Extract the (X, Y) coordinate from the center of the cell holding the provided text.  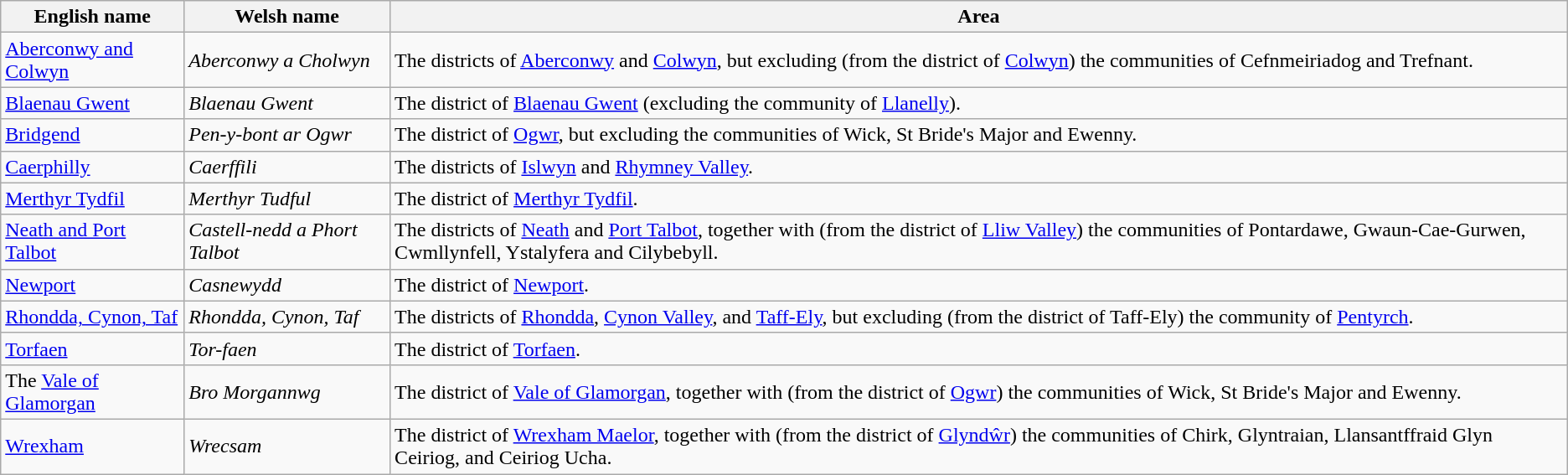
Tor-faen (287, 349)
Bro Morgannwg (287, 392)
The district of Torfaen. (979, 349)
Wrexham (92, 446)
Bridgend (92, 135)
The districts of Rhondda, Cynon Valley, and Taff-Ely, but excluding (from the district of Taff-Ely) the community of Pentyrch. (979, 317)
The districts of Aberconwy and Colwyn, but excluding (from the district of Colwyn) the communities of Cefnmeiriadog and Trefnant. (979, 60)
Welsh name (287, 17)
Wrecsam (287, 446)
The Vale of Glamorgan (92, 392)
Torfaen (92, 349)
Caerffili (287, 167)
Caerphilly (92, 167)
Neath and Port Talbot (92, 241)
Castell-nedd a Phort Talbot (287, 241)
Area (979, 17)
Newport (92, 285)
Pen-y-bont ar Ogwr (287, 135)
Aberconwy a Cholwyn (287, 60)
The district of Blaenau Gwent (excluding the community of Llanelly). (979, 103)
Aberconwy and Colwyn (92, 60)
Casnewydd (287, 285)
The districts of Islwyn and Rhymney Valley. (979, 167)
The district of Vale of Glamorgan, together with (from the district of Ogwr) the communities of Wick, St Bride's Major and Ewenny. (979, 392)
The district of Merthyr Tydfil. (979, 199)
English name (92, 17)
The district of Newport. (979, 285)
Merthyr Tudful (287, 199)
The district of Ogwr, but excluding the communities of Wick, St Bride's Major and Ewenny. (979, 135)
Merthyr Tydfil (92, 199)
